Return the [x, y] coordinate for the center point of the cell that contains the specified text.  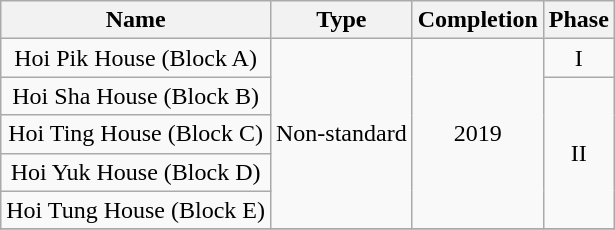
Completion [478, 20]
Phase [578, 20]
Non-standard [341, 134]
Hoi Tung House (Block E) [136, 210]
II [578, 153]
Hoi Ting House (Block C) [136, 134]
Type [341, 20]
Hoi Yuk House (Block D) [136, 172]
Hoi Sha House (Block B) [136, 96]
Name [136, 20]
Hoi Pik House (Block A) [136, 58]
I [578, 58]
2019 [478, 134]
